Locate the cell with the specified text and output its [X, Y] center coordinate. 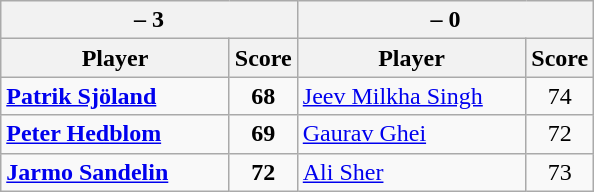
Jeev Milkha Singh [412, 96]
Ali Sher [412, 172]
73 [560, 172]
68 [263, 96]
Peter Hedblom [116, 134]
Gaurav Ghei [412, 134]
Patrik Sjöland [116, 96]
– 0 [446, 20]
69 [263, 134]
– 3 [150, 20]
Jarmo Sandelin [116, 172]
74 [560, 96]
